Detect which cell encompasses the target text, then output its [X, Y] center coordinate. 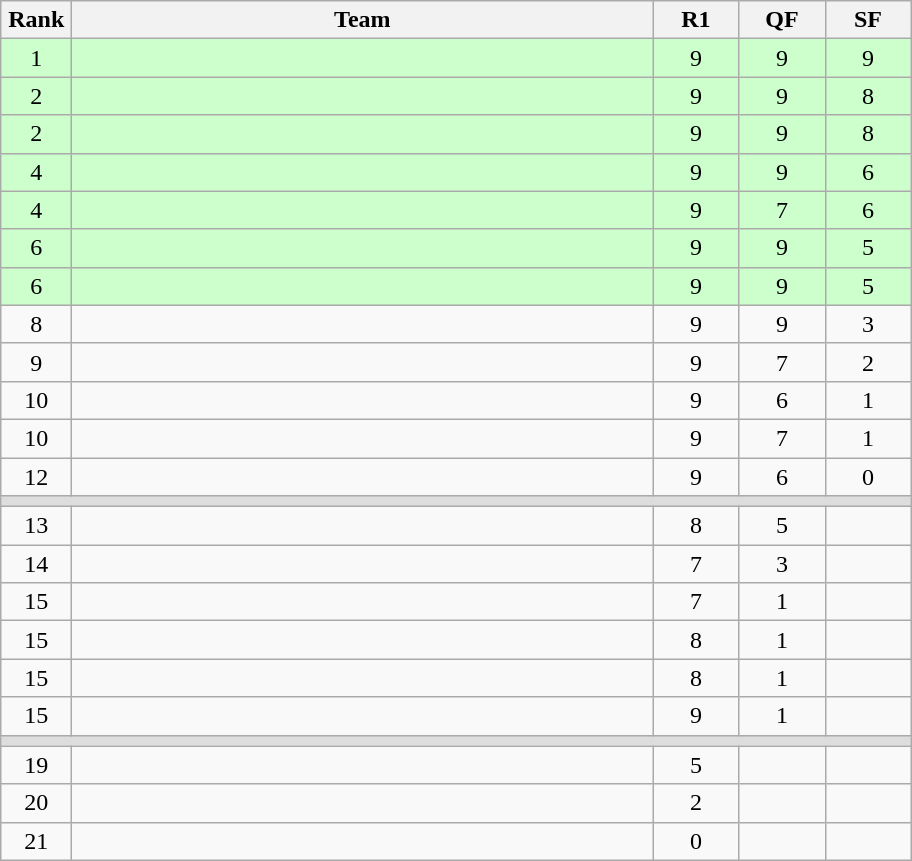
SF [868, 20]
R1 [696, 20]
14 [36, 564]
20 [36, 803]
QF [782, 20]
12 [36, 477]
19 [36, 765]
Rank [36, 20]
13 [36, 526]
21 [36, 841]
Team [362, 20]
